Locate the cell with the specified text and output its [X, Y] center coordinate. 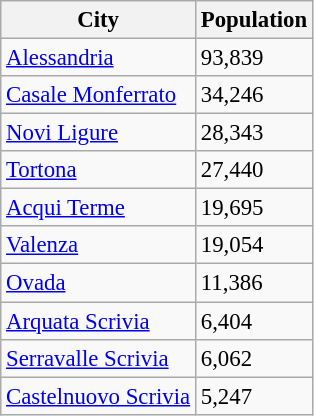
Castelnuovo Scrivia [98, 396]
Population [254, 20]
11,386 [254, 283]
19,695 [254, 208]
27,440 [254, 170]
Arquata Scrivia [98, 321]
6,062 [254, 358]
Serravalle Scrivia [98, 358]
5,247 [254, 396]
28,343 [254, 133]
Casale Monferrato [98, 95]
Ovada [98, 283]
Novi Ligure [98, 133]
Valenza [98, 245]
Alessandria [98, 58]
City [98, 20]
93,839 [254, 58]
6,404 [254, 321]
Acqui Terme [98, 208]
34,246 [254, 95]
19,054 [254, 245]
Tortona [98, 170]
